Identify which cell holds the provided text, then report its [x, y] central coordinate. 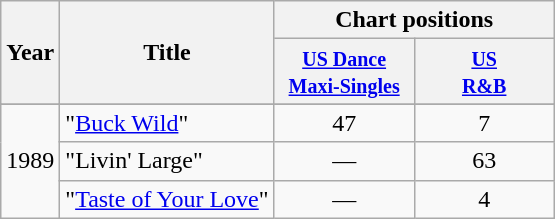
63 [484, 161]
US DanceMaxi-Singles [344, 72]
1989 [30, 161]
"Buck Wild" [167, 123]
USR&B [484, 72]
Chart positions [414, 20]
7 [484, 123]
"Taste of Your Love" [167, 199]
Title [167, 52]
4 [484, 199]
"Livin' Large" [167, 161]
Year [30, 52]
47 [344, 123]
